Output the (X, Y) coordinate of the center of the cell containing the given text.  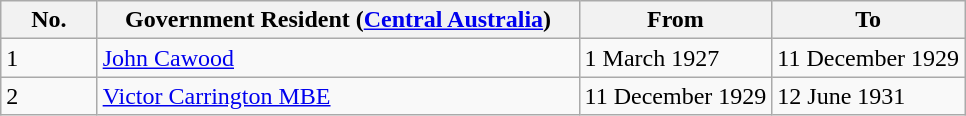
Government Resident (Central Australia) (338, 20)
To (868, 20)
Victor Carrington MBE (338, 96)
1 (49, 58)
No. (49, 20)
John Cawood (338, 58)
2 (49, 96)
12 June 1931 (868, 96)
1 March 1927 (676, 58)
From (676, 20)
